Return (X, Y) of the center of cell containing provided text 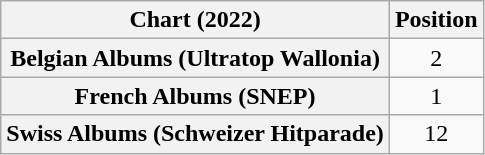
2 (436, 58)
Position (436, 20)
Swiss Albums (Schweizer Hitparade) (196, 134)
1 (436, 96)
French Albums (SNEP) (196, 96)
Belgian Albums (Ultratop Wallonia) (196, 58)
Chart (2022) (196, 20)
12 (436, 134)
